Determine the [x, y] coordinate at the center of the cell enclosing the given text.  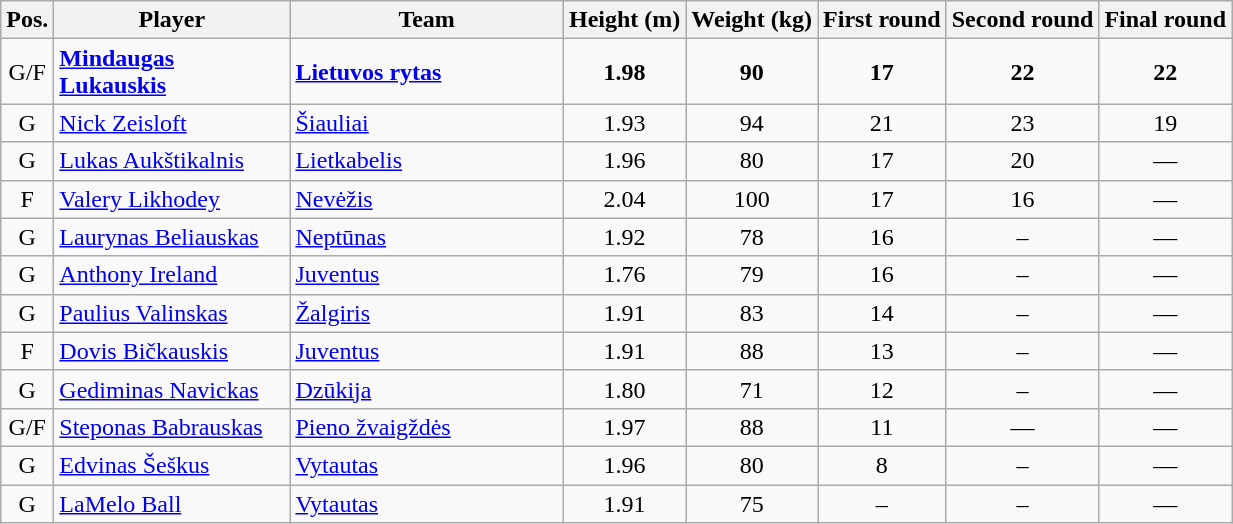
Final round [1166, 20]
1.76 [624, 275]
Paulius Valinskas [172, 313]
1.92 [624, 237]
21 [882, 123]
Lietuvos rytas [427, 72]
78 [752, 237]
1.97 [624, 427]
Edvinas Šeškus [172, 465]
12 [882, 389]
Gediminas Navickas [172, 389]
Second round [1022, 20]
Mindaugas Lukauskis [172, 72]
Žalgiris [427, 313]
Height (m) [624, 20]
100 [752, 199]
1.80 [624, 389]
Team [427, 20]
Weight (kg) [752, 20]
Pos. [28, 20]
First round [882, 20]
19 [1166, 123]
8 [882, 465]
14 [882, 313]
Neptūnas [427, 237]
23 [1022, 123]
Šiauliai [427, 123]
Dovis Bičkauskis [172, 351]
Nick Zeisloft [172, 123]
2.04 [624, 199]
Lietkabelis [427, 161]
90 [752, 72]
94 [752, 123]
Lukas Aukštikalnis [172, 161]
Player [172, 20]
Steponas Babrauskas [172, 427]
75 [752, 503]
Nevėžis [427, 199]
13 [882, 351]
Anthony Ireland [172, 275]
20 [1022, 161]
LaMelo Ball [172, 503]
79 [752, 275]
1.98 [624, 72]
Dzūkija [427, 389]
1.93 [624, 123]
11 [882, 427]
Valery Likhodey [172, 199]
83 [752, 313]
71 [752, 389]
Laurynas Beliauskas [172, 237]
Pieno žvaigždės [427, 427]
